Extract the [X, Y] coordinate from the center of the cell holding the provided text.  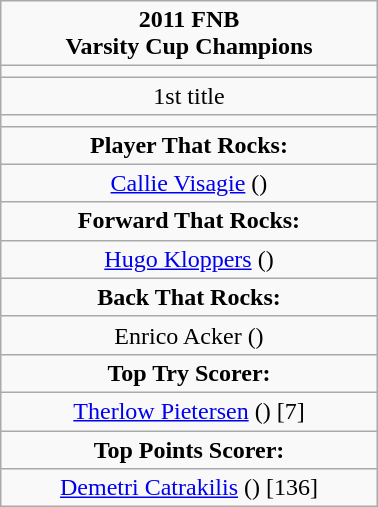
Forward That Rocks: [189, 221]
2011 FNB Varsity Cup Champions [189, 34]
Enrico Acker () [189, 335]
Player That Rocks: [189, 145]
Callie Visagie () [189, 183]
Top Points Scorer: [189, 449]
1st title [189, 96]
Top Try Scorer: [189, 373]
Demetri Catrakilis () [136] [189, 488]
Therlow Pietersen () [7] [189, 411]
Back That Rocks: [189, 297]
Hugo Kloppers () [189, 259]
